Identify which cell holds the provided text, then report its [x, y] central coordinate. 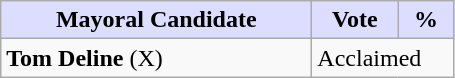
Tom Deline (X) [156, 58]
% [426, 20]
Acclaimed [383, 58]
Mayoral Candidate [156, 20]
Vote [355, 20]
